Extract the (x, y) coordinate from the center of the cell holding the provided text.  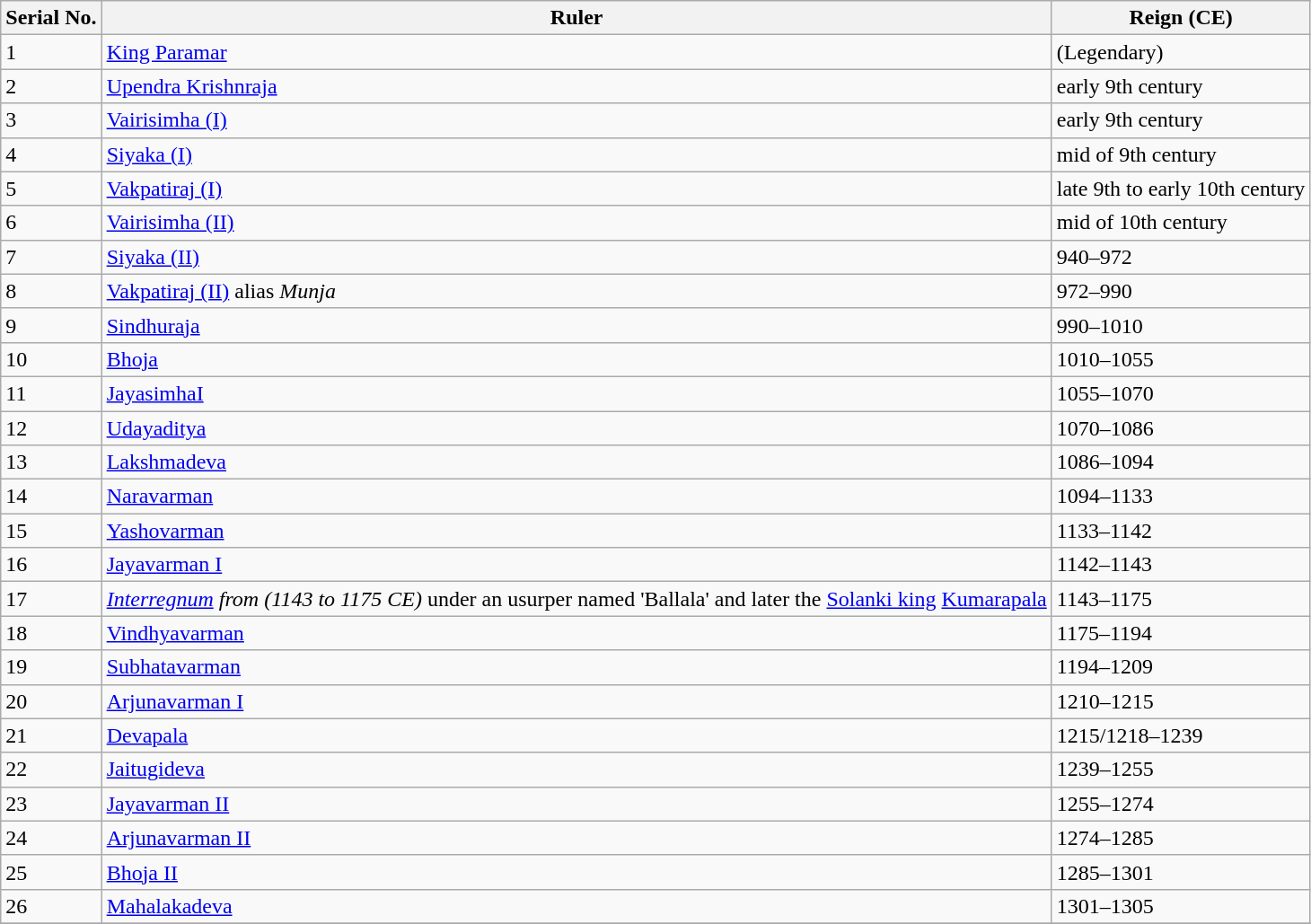
1239–1255 (1181, 770)
17 (51, 599)
Jayavarman I (576, 565)
3 (51, 120)
19 (51, 667)
5 (51, 189)
972–990 (1181, 291)
15 (51, 531)
1274–1285 (1181, 838)
1255–1274 (1181, 804)
1070–1086 (1181, 428)
Udayaditya (576, 428)
Bhoja (576, 359)
22 (51, 770)
8 (51, 291)
Jaitugideva (576, 770)
11 (51, 393)
Sindhuraja (576, 325)
Upendra Krishnraja (576, 86)
Siyaka (I) (576, 154)
14 (51, 497)
(Legendary) (1181, 52)
9 (51, 325)
Devapala (576, 735)
Lakshmadeva (576, 462)
12 (51, 428)
16 (51, 565)
23 (51, 804)
Vakpatiraj (II) alias Munja (576, 291)
JayasimhaI (576, 393)
mid of 9th century (1181, 154)
1194–1209 (1181, 667)
Mahalakadeva (576, 906)
1086–1094 (1181, 462)
1215/1218–1239 (1181, 735)
18 (51, 633)
Ruler (576, 18)
13 (51, 462)
Reign (CE) (1181, 18)
Vairisimha (II) (576, 223)
1285–1301 (1181, 872)
Arjunavarman II (576, 838)
2 (51, 86)
1010–1055 (1181, 359)
10 (51, 359)
Serial No. (51, 18)
1210–1215 (1181, 701)
1 (51, 52)
Siyaka (II) (576, 257)
940–972 (1181, 257)
Vindhyavarman (576, 633)
Jayavarman II (576, 804)
21 (51, 735)
20 (51, 701)
late 9th to early 10th century (1181, 189)
7 (51, 257)
990–1010 (1181, 325)
Yashovarman (576, 531)
Vakpatiraj (I) (576, 189)
Bhoja II (576, 872)
1175–1194 (1181, 633)
1301–1305 (1181, 906)
1133–1142 (1181, 531)
1055–1070 (1181, 393)
Interregnum from (1143 to 1175 CE) under an usurper named 'Ballala' and later the Solanki king Kumarapala (576, 599)
King Paramar (576, 52)
mid of 10th century (1181, 223)
1142–1143 (1181, 565)
25 (51, 872)
6 (51, 223)
1094–1133 (1181, 497)
Subhatavarman (576, 667)
Arjunavarman I (576, 701)
4 (51, 154)
1143–1175 (1181, 599)
24 (51, 838)
Vairisimha (I) (576, 120)
26 (51, 906)
Naravarman (576, 497)
